Capture the cell that displays the provided text and extract its [X, Y] central coordinate. 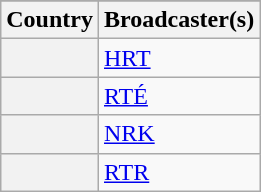
Broadcaster(s) [178, 20]
NRK [178, 134]
HRT [178, 58]
RTR [178, 172]
RTÉ [178, 96]
Country [50, 20]
